Capture the cell that displays the provided text and extract its (x, y) central coordinate. 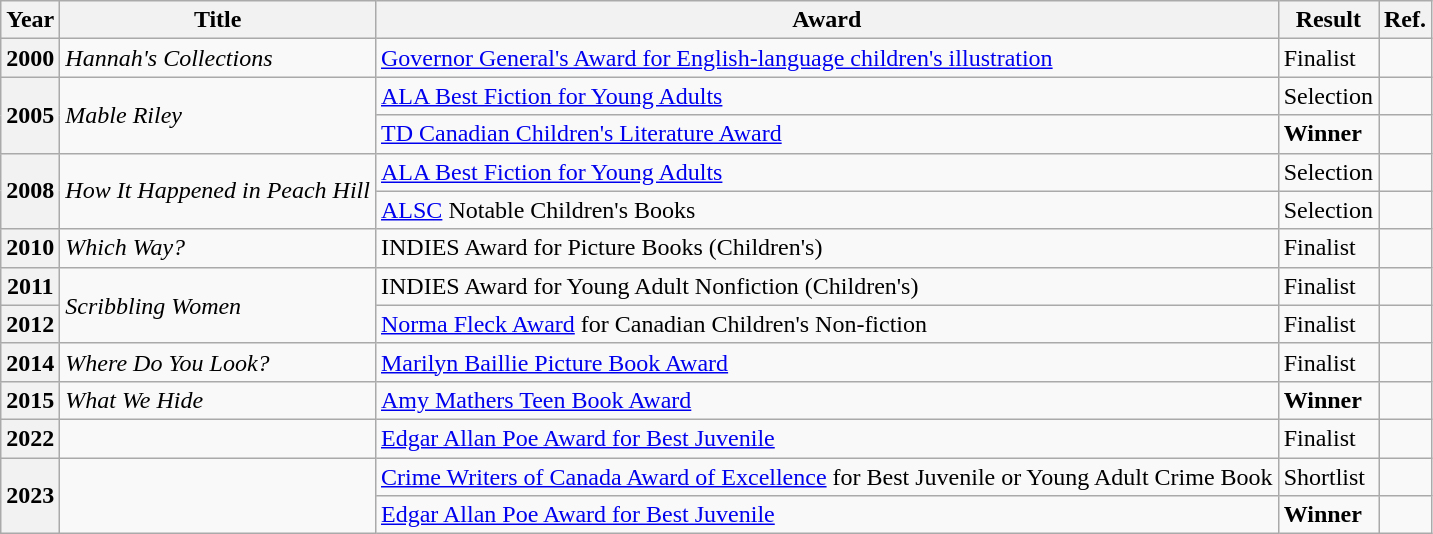
2011 (30, 286)
How It Happened in Peach Hill (218, 191)
Crime Writers of Canada Award of Excellence for Best Juvenile or Young Adult Crime Book (826, 477)
Which Way? (218, 248)
Result (1328, 20)
2005 (30, 115)
TD Canadian Children's Literature Award (826, 134)
INDIES Award for Picture Books (Children's) (826, 248)
2015 (30, 400)
Title (218, 20)
Amy Mathers Teen Book Award (826, 400)
2008 (30, 191)
2012 (30, 324)
Governor General's Award for English-language children's illustration (826, 58)
What We Hide (218, 400)
2010 (30, 248)
Norma Fleck Award for Canadian Children's Non-fiction (826, 324)
Ref. (1404, 20)
INDIES Award for Young Adult Nonfiction (Children's) (826, 286)
Mable Riley (218, 115)
Hannah's Collections (218, 58)
2000 (30, 58)
Marilyn Baillie Picture Book Award (826, 362)
Year (30, 20)
2023 (30, 496)
ALSC Notable Children's Books (826, 210)
Shortlist (1328, 477)
Scribbling Women (218, 305)
2014 (30, 362)
2022 (30, 438)
Where Do You Look? (218, 362)
Award (826, 20)
